Capture the cell that displays the provided text and extract its (X, Y) central coordinate. 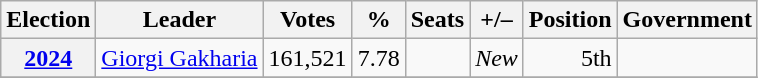
Giorgi Gakharia (180, 58)
161,521 (308, 58)
New (497, 58)
Election (48, 20)
Leader (180, 20)
Votes (308, 20)
Government (687, 20)
% (378, 20)
5th (570, 58)
Seats (437, 20)
2024 (48, 58)
7.78 (378, 58)
+/– (497, 20)
Position (570, 20)
